Locate the cell with the specified text and output its [X, Y] center coordinate. 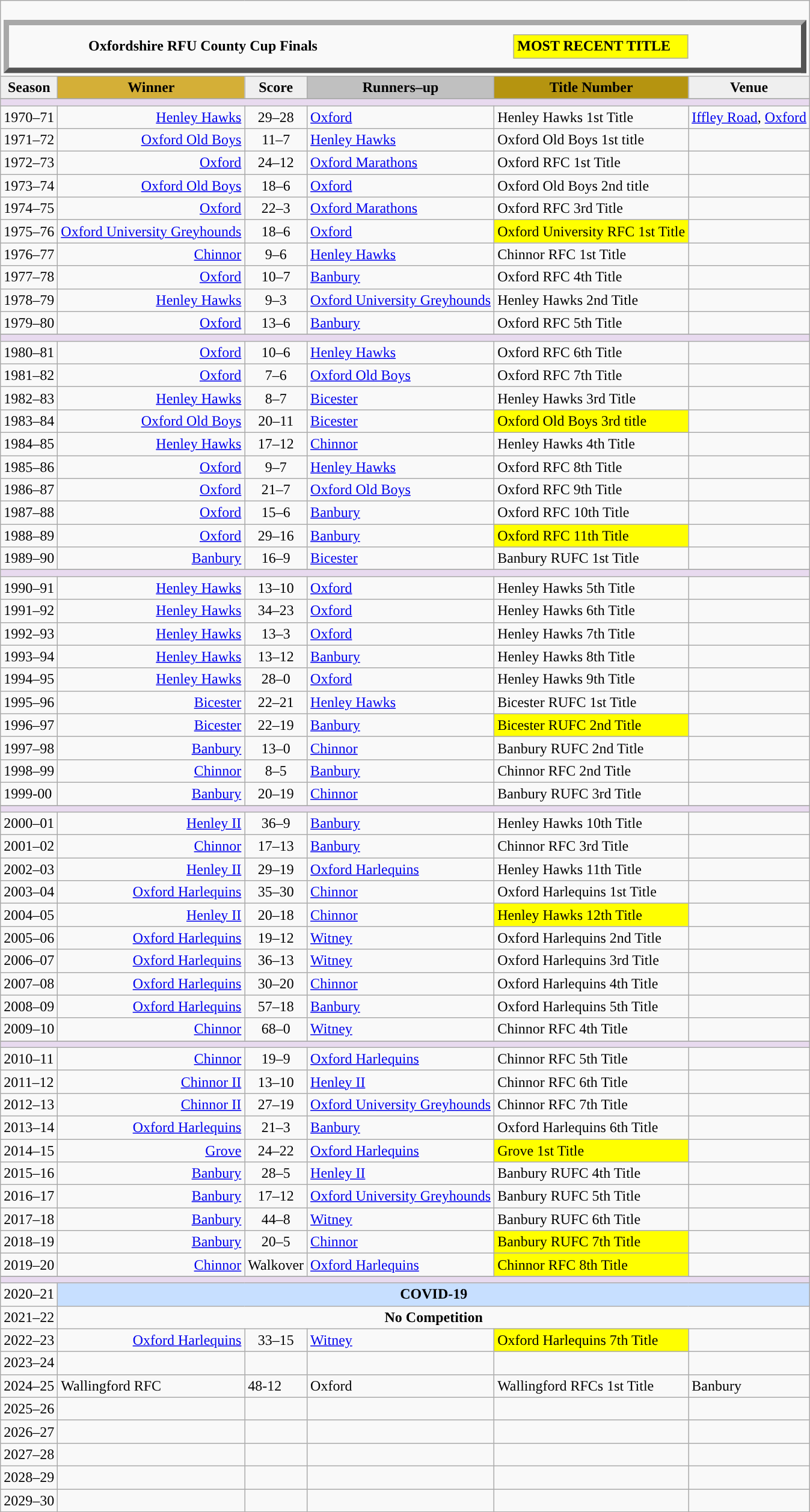
34–23 [276, 611]
1970–71 [29, 117]
Oxford Harlequins 5th Title [592, 1006]
Iffley Road, Oxford [749, 117]
2026–27 [29, 1431]
2015–16 [29, 1174]
10–7 [276, 277]
2002–03 [29, 869]
Chinnor RFC 8th Title [592, 1265]
Chinnor RFC 3rd Title [592, 846]
7–6 [276, 375]
28–5 [276, 1174]
1996–97 [29, 725]
28–0 [276, 679]
1981–82 [29, 375]
1978–79 [29, 300]
Bicester RUFC 2nd Title [592, 725]
20–19 [276, 794]
35–30 [276, 892]
1998–99 [29, 771]
Henley Hawks 10th Title [592, 824]
22–3 [276, 209]
Score [276, 87]
2025–26 [29, 1409]
Chinnor RFC 7th Title [592, 1104]
44–8 [276, 1219]
Oxford Old Boys 2nd title [592, 186]
2013–14 [29, 1127]
Oxford Old Boys 1st title [592, 140]
Oxfordshire RFU County Cup Finals MOST RECENT TITLE [405, 38]
2004–05 [29, 915]
Wallingford RFCs 1st Title [592, 1386]
29–16 [276, 536]
Henley Hawks 6th Title [592, 611]
Oxford RFC 3rd Title [592, 209]
Oxford Harlequins 4th Title [592, 984]
1986–87 [29, 490]
Wallingford RFC [152, 1386]
Runners–up [400, 87]
Walkover [276, 1265]
36–9 [276, 824]
2023–24 [29, 1363]
21–3 [276, 1127]
Oxford RFC 4th Title [592, 277]
29–28 [276, 117]
Chinnor RFC 2nd Title [592, 771]
9–7 [276, 467]
1988–89 [29, 536]
Oxford Harlequins 7th Title [592, 1340]
Oxford RFC 8th Title [592, 467]
Oxford Harlequins 3rd Title [592, 961]
24–22 [276, 1150]
1980–81 [29, 352]
Title Number [592, 87]
Oxford University RFC 1st Title [592, 231]
Chinnor RFC 5th Title [592, 1059]
2008–09 [29, 1006]
Banbury RUFC 6th Title [592, 1219]
19–9 [276, 1059]
Banbury RUFC 5th Title [592, 1196]
Henley Hawks 4th Title [592, 444]
Henley Hawks 11th Title [592, 869]
2009–10 [29, 1029]
2001–02 [29, 846]
2018–19 [29, 1242]
Oxford RFC 10th Title [592, 513]
Banbury RUFC 7th Title [592, 1242]
Oxford RFC 11th Title [592, 536]
2016–17 [29, 1196]
2022–23 [29, 1340]
1975–76 [29, 231]
Oxford Harlequins 2nd Title [592, 938]
1997–98 [29, 748]
1983–84 [29, 421]
2029–30 [29, 1500]
Banbury RUFC 2nd Title [592, 748]
1984–85 [29, 444]
Oxford Harlequins 6th Title [592, 1127]
Oxford RFC 5th Title [592, 323]
Henley Hawks 12th Title [592, 915]
13–3 [276, 634]
Grove [152, 1150]
Bicester RUFC 1st Title [592, 702]
1977–78 [29, 277]
1993–94 [29, 657]
1999-00 [29, 794]
2017–18 [29, 1219]
10–6 [276, 352]
2000–01 [29, 824]
Winner [152, 87]
9–3 [276, 300]
1974–75 [29, 209]
1994–95 [29, 679]
Oxford RFC 9th Title [592, 490]
Oxfordshire RFU County Cup Finals [213, 46]
Chinnor RFC 6th Title [592, 1082]
27–19 [276, 1104]
24–12 [276, 163]
2019–20 [29, 1265]
Season [29, 87]
1991–92 [29, 611]
Banbury RUFC 1st Title [592, 559]
1972–73 [29, 163]
No Competition [434, 1317]
Chinnor RFC 1st Title [592, 254]
Oxford RFC 6th Title [592, 352]
22–21 [276, 702]
13–12 [276, 657]
Chinnor RFC 4th Title [592, 1029]
Oxford Old Boys 3rd title [592, 421]
Banbury RUFC 3rd Title [592, 794]
Venue [749, 87]
20–5 [276, 1242]
Grove 1st Title [592, 1150]
Oxford RFC 1st Title [592, 163]
Henley Hawks 5th Title [592, 588]
17–13 [276, 846]
2011–12 [29, 1082]
Banbury RUFC 4th Title [592, 1174]
2006–07 [29, 961]
2005–06 [29, 938]
15–6 [276, 513]
1990–91 [29, 588]
1989–90 [29, 559]
2020–21 [29, 1294]
2014–15 [29, 1150]
2021–22 [29, 1317]
Henley Hawks 7th Title [592, 634]
1979–80 [29, 323]
1992–93 [29, 634]
9–6 [276, 254]
2007–08 [29, 984]
1985–86 [29, 467]
22–19 [276, 725]
68–0 [276, 1029]
2003–04 [29, 892]
1971–72 [29, 140]
Oxford RFC 7th Title [592, 375]
1973–74 [29, 186]
57–18 [276, 1006]
MOST RECENT TITLE [601, 46]
COVID-19 [434, 1294]
36–13 [276, 961]
1995–96 [29, 702]
2010–11 [29, 1059]
20–11 [276, 421]
29–19 [276, 869]
21–7 [276, 490]
19–12 [276, 938]
33–15 [276, 1340]
1987–88 [29, 513]
8–5 [276, 771]
Henley Hawks 8th Title [592, 657]
11–7 [276, 140]
2027–28 [29, 1454]
Henley Hawks 1st Title [592, 117]
2028–29 [29, 1477]
1982–83 [29, 398]
48-12 [276, 1386]
Henley Hawks 9th Title [592, 679]
2024–25 [29, 1386]
Oxford Harlequins 1st Title [592, 892]
8–7 [276, 398]
Henley Hawks 2nd Title [592, 300]
30–20 [276, 984]
2012–13 [29, 1104]
1976–77 [29, 254]
20–18 [276, 915]
16–9 [276, 559]
Henley Hawks 3rd Title [592, 398]
13–0 [276, 748]
13–6 [276, 323]
